Return [x, y] of the center of cell containing provided text 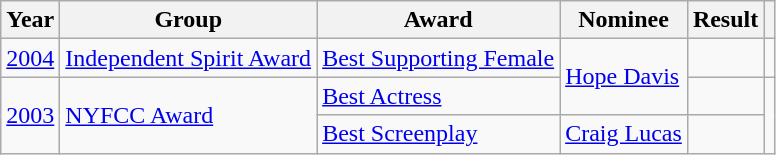
Best Screenplay [438, 134]
Hope Davis [624, 77]
2004 [30, 58]
Nominee [624, 20]
Result [725, 20]
NYFCC Award [188, 115]
Craig Lucas [624, 134]
Award [438, 20]
Independent Spirit Award [188, 58]
Best Supporting Female [438, 58]
2003 [30, 115]
Best Actress [438, 96]
Year [30, 20]
Group [188, 20]
